Locate the cell with the specified text and output its [x, y] center coordinate. 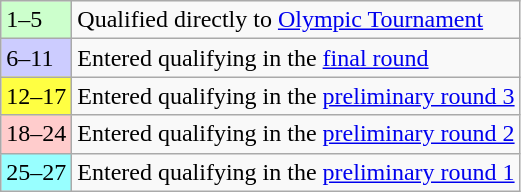
18–24 [36, 134]
Entered qualifying in the final round [296, 58]
Entered qualifying in the preliminary round 2 [296, 134]
12–17 [36, 96]
Qualified directly to Olympic Tournament [296, 20]
Entered qualifying in the preliminary round 3 [296, 96]
6–11 [36, 58]
Entered qualifying in the preliminary round 1 [296, 172]
1–5 [36, 20]
25–27 [36, 172]
